For the text-containing cell, return its midpoint in (X, Y) coordinate format. 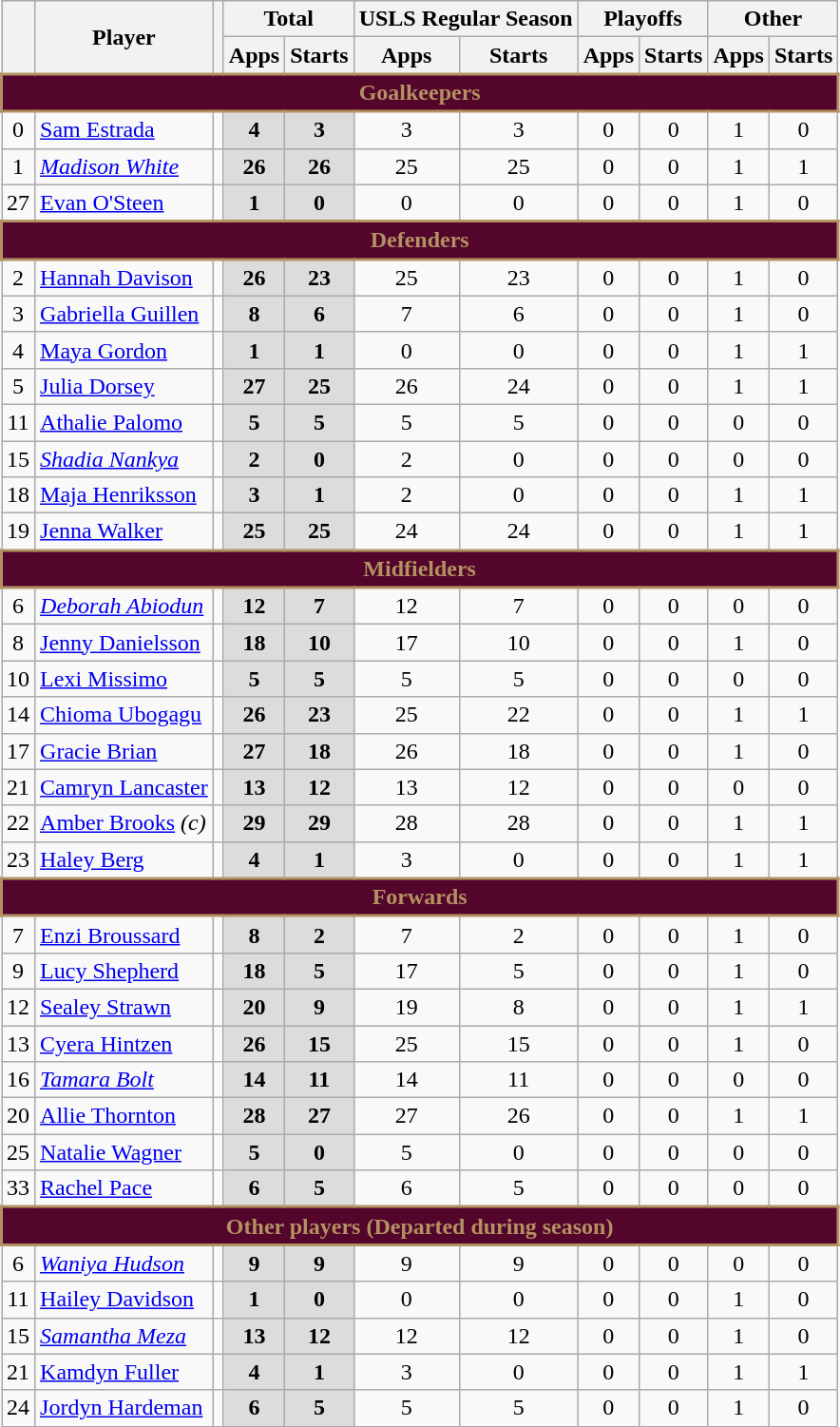
Enzi Broussard (124, 935)
Madison White (124, 166)
Jenny Danielsson (124, 643)
Cyera Hintzen (124, 1043)
Chioma Ubogagu (124, 715)
Total (289, 19)
Shadia Nankya (124, 459)
Camryn Lancaster (124, 787)
Sam Estrada (124, 129)
Lexi Missimo (124, 679)
Athalie Palomo (124, 422)
33 (19, 1188)
Deborah Abiodun (124, 607)
Rachel Pace (124, 1188)
Julia Dorsey (124, 386)
Hailey Davidson (124, 1300)
Gabriella Guillen (124, 314)
Tamara Bolt (124, 1080)
Forwards (420, 897)
Other players (Departed during season) (420, 1226)
Sealey Strawn (124, 1007)
Player (124, 38)
Maya Gordon (124, 350)
Natalie Wagner (124, 1152)
Midfielders (420, 569)
Maja Henriksson (124, 495)
Jenna Walker (124, 532)
Playoffs (642, 19)
Waniya Hudson (124, 1263)
Amber Brooks (c) (124, 823)
Allie Thornton (124, 1116)
Kamdyn Fuller (124, 1372)
USLS Regular Season (466, 19)
Defenders (420, 241)
Evan O'Steen (124, 203)
Haley Berg (124, 859)
Gracie Brian (124, 751)
Lucy Shepherd (124, 971)
Goalkeepers (420, 93)
Samantha Meza (124, 1336)
Hannah Davison (124, 278)
16 (19, 1080)
Other (773, 19)
Jordyn Hardeman (124, 1408)
